Return the (X, Y) coordinate for the center point of the cell that contains the specified text.  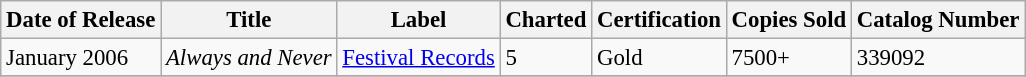
7500+ (788, 58)
5 (546, 58)
Catalog Number (938, 20)
Title (249, 20)
January 2006 (81, 58)
Label (418, 20)
Always and Never (249, 58)
Copies Sold (788, 20)
339092 (938, 58)
Gold (660, 58)
Charted (546, 20)
Festival Records (418, 58)
Certification (660, 20)
Date of Release (81, 20)
